Return (X, Y) of the center of cell containing provided text 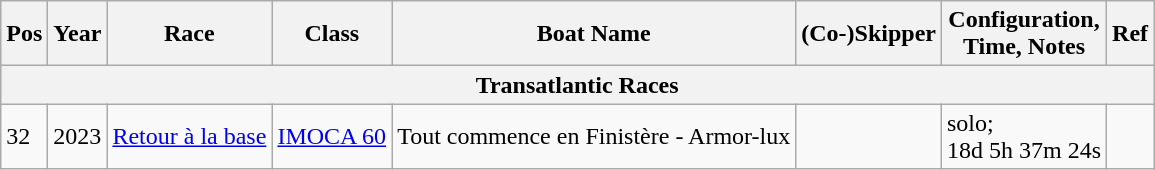
Year (78, 34)
Configuration,Time, Notes (1024, 34)
Retour à la base (190, 136)
Tout commence en Finistère - Armor-lux (594, 136)
solo;18d 5h 37m 24s (1024, 136)
Ref (1130, 34)
32 (24, 136)
Class (332, 34)
Boat Name (594, 34)
Transatlantic Races (578, 85)
2023 (78, 136)
(Co-)Skipper (869, 34)
Pos (24, 34)
Race (190, 34)
IMOCA 60 (332, 136)
